For the text-containing cell, return its midpoint in [x, y] coordinate format. 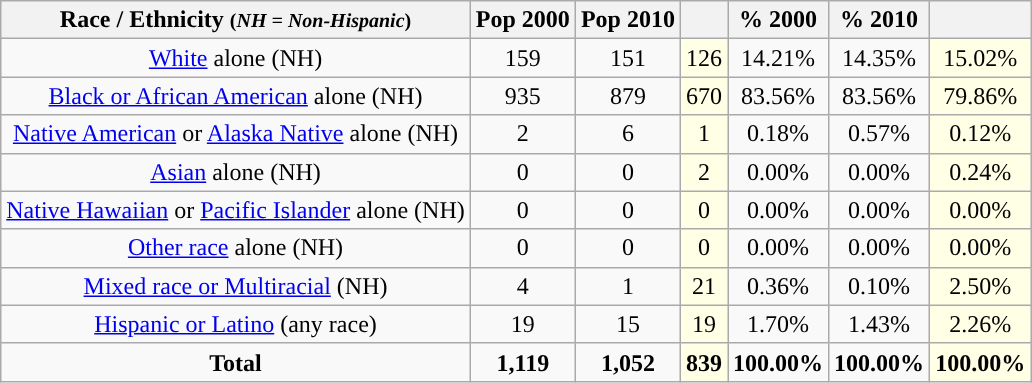
Pop 2000 [522, 20]
0.57% [880, 134]
15.02% [980, 58]
21 [704, 286]
126 [704, 58]
79.86% [980, 96]
4 [522, 286]
670 [704, 96]
14.35% [880, 58]
1,119 [522, 362]
Native Hawaiian or Pacific Islander alone (NH) [236, 210]
% 2010 [880, 20]
Native American or Alaska Native alone (NH) [236, 134]
15 [628, 324]
151 [628, 58]
Total [236, 362]
2.50% [980, 286]
% 2000 [778, 20]
Race / Ethnicity (NH = Non-Hispanic) [236, 20]
Other race alone (NH) [236, 248]
0.24% [980, 172]
Mixed race or Multiracial (NH) [236, 286]
159 [522, 58]
Pop 2010 [628, 20]
Asian alone (NH) [236, 172]
0.10% [880, 286]
White alone (NH) [236, 58]
1.70% [778, 324]
0.18% [778, 134]
0.36% [778, 286]
935 [522, 96]
1.43% [880, 324]
0.12% [980, 134]
Hispanic or Latino (any race) [236, 324]
1,052 [628, 362]
879 [628, 96]
2.26% [980, 324]
14.21% [778, 58]
Black or African American alone (NH) [236, 96]
6 [628, 134]
839 [704, 362]
